Output the (x, y) coordinate of the center of the cell containing the given text.  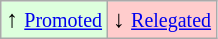
↓ Relegated (162, 20)
↑ Promoted (54, 20)
